Capture the cell that displays the provided text and extract its [X, Y] central coordinate. 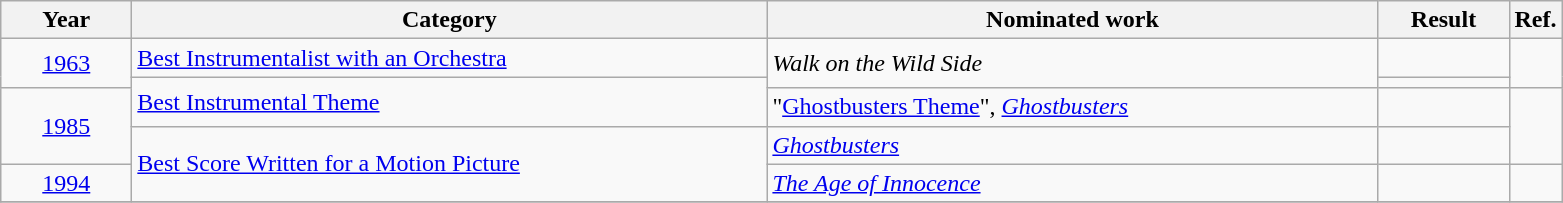
Result [1444, 20]
Best Instrumentalist with an Orchestra [450, 58]
Best Score Written for a Motion Picture [450, 164]
Ref. [1536, 20]
1994 [66, 183]
Category [450, 20]
1985 [66, 126]
Ghostbusters [1072, 145]
1963 [66, 64]
The Age of Innocence [1072, 183]
Year [66, 20]
Best Instrumental Theme [450, 102]
"Ghostbusters Theme", Ghostbusters [1072, 107]
Nominated work [1072, 20]
Walk on the Wild Side [1072, 64]
